Provide the [X, Y] coordinate of the cell's center where the given text is located.  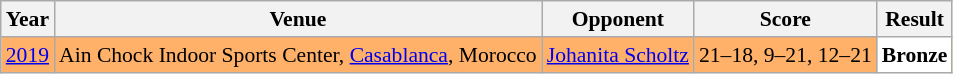
Year [28, 19]
Ain Chock Indoor Sports Center, Casablanca, Morocco [298, 55]
Venue [298, 19]
Opponent [618, 19]
2019 [28, 55]
Score [786, 19]
Johanita Scholtz [618, 55]
Result [915, 19]
21–18, 9–21, 12–21 [786, 55]
Bronze [915, 55]
